Pinpoint the cell where the given text exists, returning its (X, Y) midpoint coordinate. 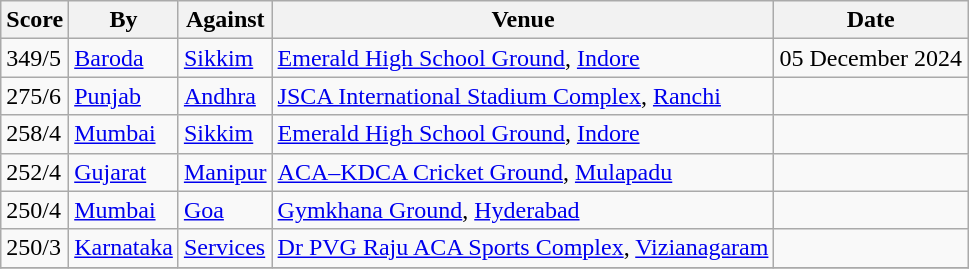
258/4 (35, 134)
Andhra (225, 96)
275/6 (35, 96)
JSCA International Stadium Complex, Ranchi (523, 96)
Baroda (124, 58)
Gujarat (124, 172)
Gymkhana Ground, Hyderabad (523, 210)
Punjab (124, 96)
Goa (225, 210)
Karnataka (124, 248)
Date (871, 20)
ACA–KDCA Cricket Ground, Mulapadu (523, 172)
Dr PVG Raju ACA Sports Complex, Vizianagaram (523, 248)
250/3 (35, 248)
05 December 2024 (871, 58)
Venue (523, 20)
Manipur (225, 172)
250/4 (35, 210)
Against (225, 20)
252/4 (35, 172)
By (124, 20)
Score (35, 20)
Services (225, 248)
349/5 (35, 58)
